Capture the cell that displays the provided text and extract its [X, Y] central coordinate. 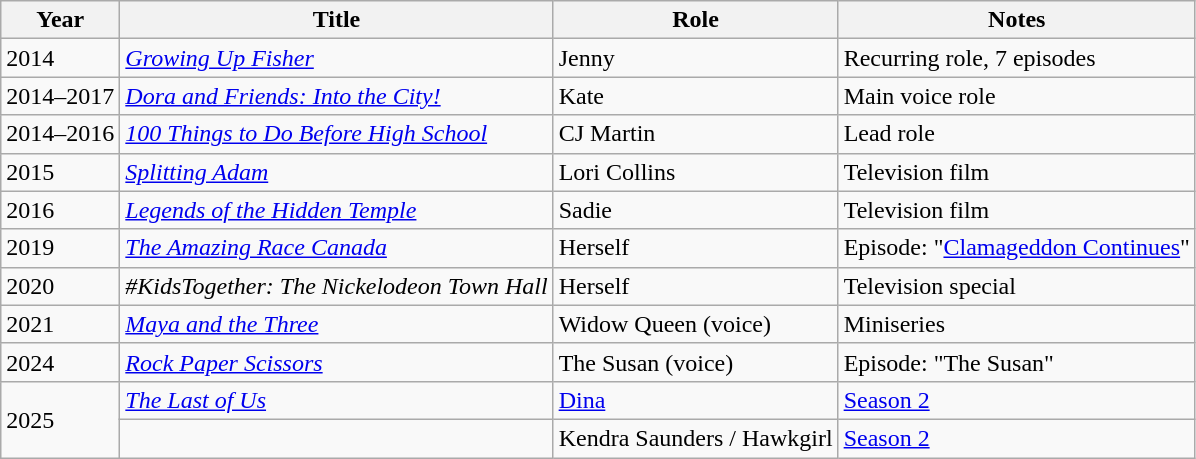
Maya and the Three [336, 324]
2014–2016 [60, 134]
Notes [1016, 20]
Main voice role [1016, 96]
Miniseries [1016, 324]
Sadie [696, 210]
2016 [60, 210]
2020 [60, 286]
2014–2017 [60, 96]
Dora and Friends: Into the City! [336, 96]
Episode: "The Susan" [1016, 362]
2019 [60, 248]
2014 [60, 58]
Role [696, 20]
100 Things to Do Before High School [336, 134]
Lead role [1016, 134]
Dina [696, 400]
Year [60, 20]
Kendra Saunders / Hawkgirl [696, 438]
2021 [60, 324]
Kate [696, 96]
Lori Collins [696, 172]
Growing Up Fisher [336, 58]
Episode: "Clamageddon Continues" [1016, 248]
Widow Queen (voice) [696, 324]
#KidsTogether: The Nickelodeon Town Hall [336, 286]
2015 [60, 172]
Splitting Adam [336, 172]
Jenny [696, 58]
The Susan (voice) [696, 362]
2024 [60, 362]
Title [336, 20]
Rock Paper Scissors [336, 362]
CJ Martin [696, 134]
2025 [60, 419]
Television special [1016, 286]
The Amazing Race Canada [336, 248]
Legends of the Hidden Temple [336, 210]
The Last of Us [336, 400]
Recurring role, 7 episodes [1016, 58]
